Scan for the cell matching the given text and deliver its (x, y) coordinate at center. 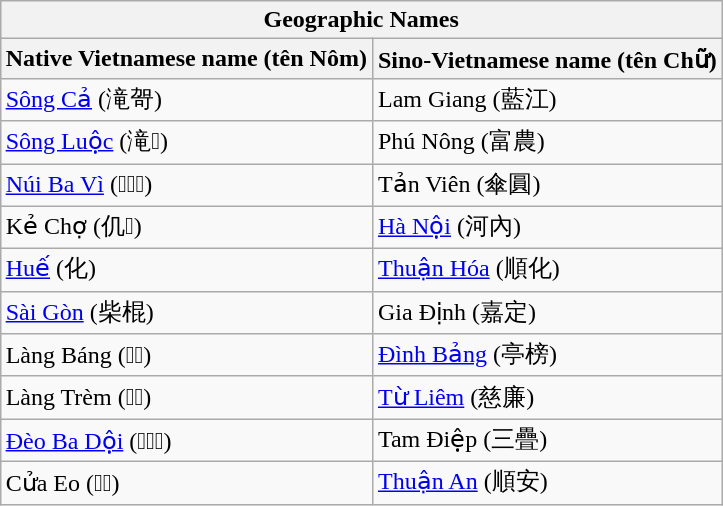
Thuận Hóa (順化) (547, 270)
Hà Nội (河內) (547, 228)
Kẻ Chợ (仉𢄂) (186, 228)
Đèo Ba Dội (𡸇𠀧𢵩) (186, 440)
Huế (化) (186, 270)
Geographic Names (361, 20)
Từ Liêm (慈廉) (547, 398)
Thuận An (順安) (547, 482)
Native Vietnamese name (tên Nôm) (186, 59)
Núi Ba Vì (𡶀𠀧位) (186, 186)
Tản Viên (傘圓) (547, 186)
Phú Nông (富農) (547, 142)
Sông Luộc (滝𤐠) (186, 142)
Sino-Vietnamese name (tên Chữ) (547, 59)
Sông Cả (滝哿) (186, 100)
Đình Bảng (亭榜) (547, 356)
Tam Điệp (三疊) (547, 440)
Lam Giang (藍江) (547, 100)
Làng Trèm (𰐁坫) (186, 398)
Gia Định (嘉定) (547, 312)
Sài Gòn (柴棍) (186, 312)
Làng Báng (𰐁榜) (186, 356)
Cửa Eo (𨷯夭) (186, 482)
